Return [x, y] of the center of cell containing provided text 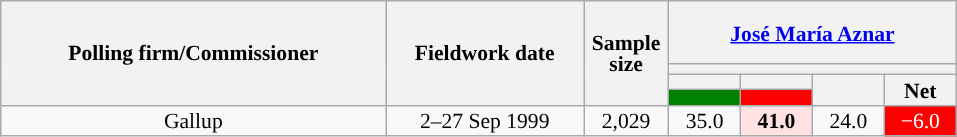
2–27 Sep 1999 [485, 120]
Net [920, 90]
−6.0 [920, 120]
35.0 [705, 120]
2,029 [626, 120]
24.0 [848, 120]
Polling firm/Commissioner [194, 53]
Fieldwork date [485, 53]
41.0 [777, 120]
José María Aznar [813, 32]
Sample size [626, 53]
Gallup [194, 120]
